Output the (x, y) coordinate of the center of the cell containing the given text.  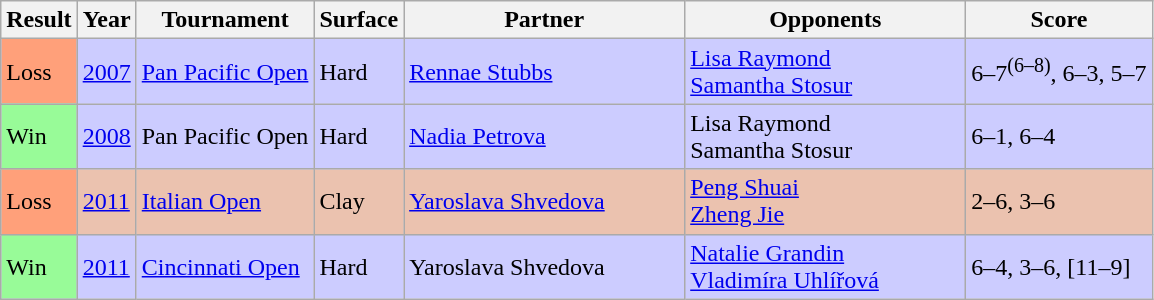
Partner (544, 20)
Year (106, 20)
Result (39, 20)
2–6, 3–6 (1059, 202)
Tournament (225, 20)
6–1, 6–4 (1059, 136)
Clay (359, 202)
Natalie Grandin Vladimíra Uhlířová (826, 266)
6–7(6–8), 6–3, 5–7 (1059, 72)
Peng Shuai Zheng Jie (826, 202)
Surface (359, 20)
2008 (106, 136)
Rennae Stubbs (544, 72)
Opponents (826, 20)
6–4, 3–6, [11–9] (1059, 266)
Cincinnati Open (225, 266)
2007 (106, 72)
Italian Open (225, 202)
Score (1059, 20)
Nadia Petrova (544, 136)
